Extract the [x, y] coordinate from the center of the cell holding the provided text.  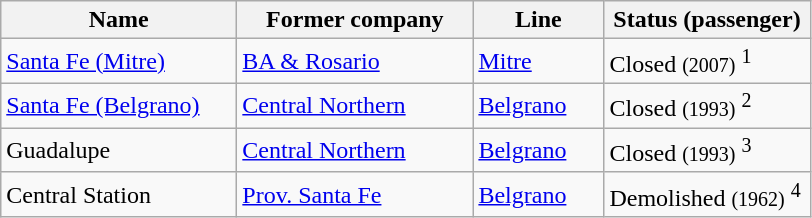
Line [538, 20]
Guadalupe [119, 150]
Santa Fe (Mitre) [119, 62]
Central Station [119, 194]
Name [119, 20]
Status (passenger) [707, 20]
Mitre [538, 62]
Demolished (1962) 4 [707, 194]
Santa Fe (Belgrano) [119, 106]
Former company [355, 20]
BA & Rosario [355, 62]
Closed (1993) 3 [707, 150]
Prov. Santa Fe [355, 194]
Closed (1993) 2 [707, 106]
Closed (2007) 1 [707, 62]
